Scan for the cell matching the given text and deliver its [X, Y] coordinate at center. 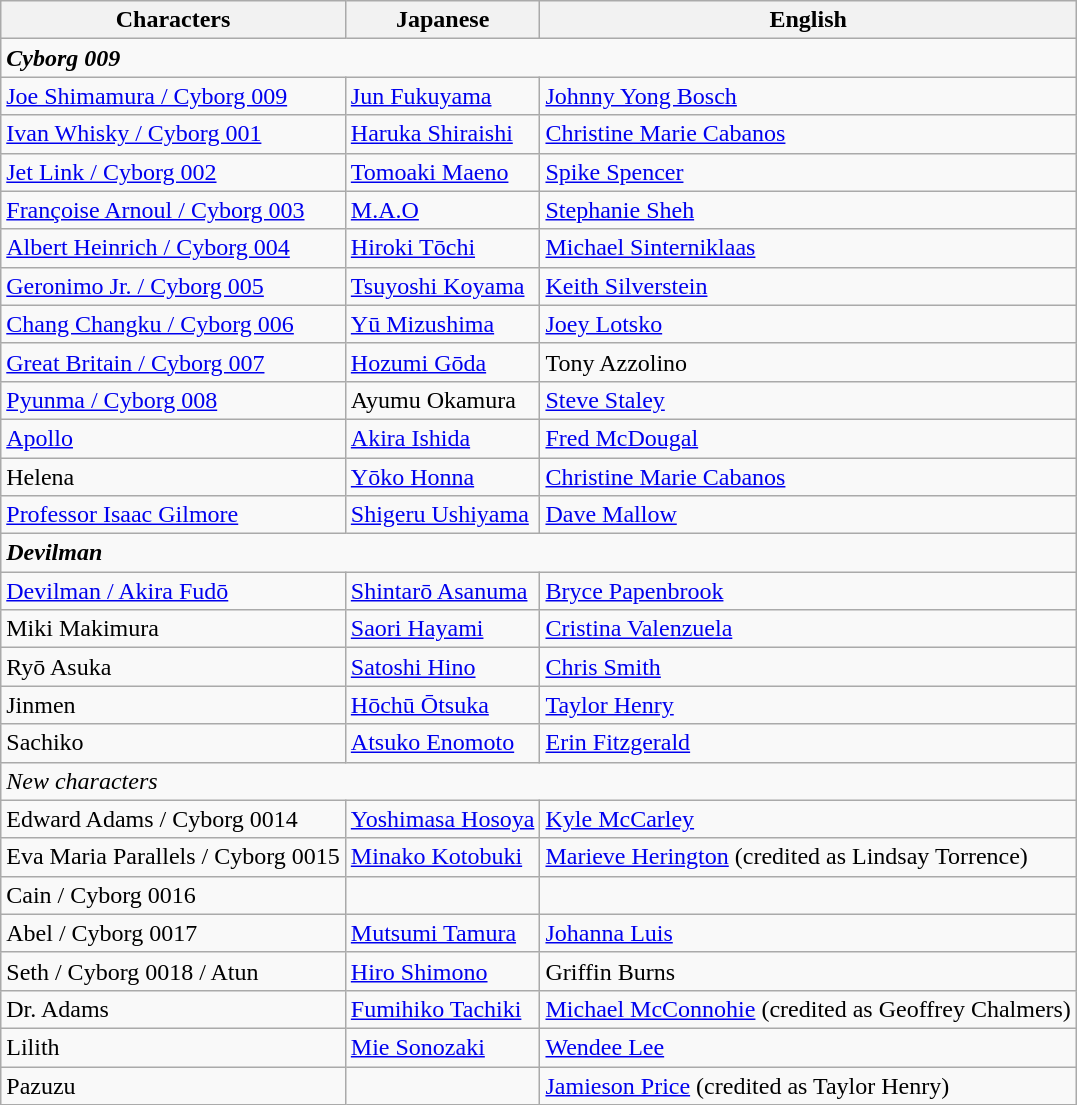
Saori Hayami [442, 629]
Great Britain / Cyborg 007 [174, 362]
Minako Kotobuki [442, 857]
Spike Spencer [808, 172]
Lilith [174, 1047]
Cain / Cyborg 0016 [174, 895]
Erin Fitzgerald [808, 743]
Tsuyoshi Koyama [442, 286]
Marieve Herington (credited as Lindsay Torrence) [808, 857]
Wendee Lee [808, 1047]
New characters [539, 781]
Abel / Cyborg 0017 [174, 933]
Keith Silverstein [808, 286]
Geronimo Jr. / Cyborg 005 [174, 286]
Kyle McCarley [808, 819]
Dr. Adams [174, 1009]
Pyunma / Cyborg 008 [174, 400]
Japanese [442, 20]
Dave Mallow [808, 515]
Yōko Honna [442, 477]
Edward Adams / Cyborg 0014 [174, 819]
Ivan Whisky / Cyborg 001 [174, 134]
Joe Shimamura / Cyborg 009 [174, 96]
Haruka Shiraishi [442, 134]
Sachiko [174, 743]
M.A.O [442, 210]
Françoise Arnoul / Cyborg 003 [174, 210]
Bryce Papenbrook [808, 591]
Hōchū Ōtsuka [442, 705]
Chris Smith [808, 667]
Seth / Cyborg 0018 / Atun [174, 971]
Jinmen [174, 705]
Jamieson Price (credited as Taylor Henry) [808, 1085]
Hozumi Gōda [442, 362]
Akira Ishida [442, 438]
Shintarō Asanuma [442, 591]
Steve Staley [808, 400]
Mie Sonozaki [442, 1047]
Johnny Yong Bosch [808, 96]
Devilman / Akira Fudō [174, 591]
Chang Changku / Cyborg 006 [174, 324]
English [808, 20]
Fred McDougal [808, 438]
Fumihiko Tachiki [442, 1009]
Jet Link / Cyborg 002 [174, 172]
Cristina Valenzuela [808, 629]
Ryō Asuka [174, 667]
Hiro Shimono [442, 971]
Cyborg 009 [539, 58]
Yoshimasa Hosoya [442, 819]
Characters [174, 20]
Jun Fukuyama [442, 96]
Tomoaki Maeno [442, 172]
Apollo [174, 438]
Ayumu Okamura [442, 400]
Hiroki Tōchi [442, 248]
Shigeru Ushiyama [442, 515]
Michael McConnohie (credited as Geoffrey Chalmers) [808, 1009]
Satoshi Hino [442, 667]
Johanna Luis [808, 933]
Michael Sinterniklaas [808, 248]
Eva Maria Parallels / Cyborg 0015 [174, 857]
Atsuko Enomoto [442, 743]
Griffin Burns [808, 971]
Joey Lotsko [808, 324]
Pazuzu [174, 1085]
Tony Azzolino [808, 362]
Yū Mizushima [442, 324]
Albert Heinrich / Cyborg 004 [174, 248]
Devilman [539, 553]
Taylor Henry [808, 705]
Mutsumi Tamura [442, 933]
Professor Isaac Gilmore [174, 515]
Helena [174, 477]
Stephanie Sheh [808, 210]
Miki Makimura [174, 629]
